Search for the cell housing the specified text and yield its (X, Y) center coordinate. 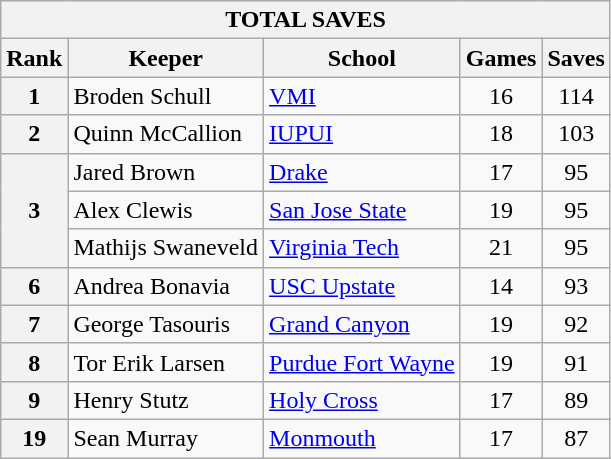
Broden Schull (166, 96)
8 (34, 362)
2 (34, 134)
Virginia Tech (362, 248)
Sean Murray (166, 438)
Drake (362, 172)
Jared Brown (166, 172)
Keeper (166, 58)
San Jose State (362, 210)
93 (576, 286)
7 (34, 324)
VMI (362, 96)
Purdue Fort Wayne (362, 362)
Andrea Bonavia (166, 286)
Mathijs Swaneveld (166, 248)
USC Upstate (362, 286)
Henry Stutz (166, 400)
3 (34, 210)
92 (576, 324)
TOTAL SAVES (306, 20)
Holy Cross (362, 400)
87 (576, 438)
114 (576, 96)
21 (501, 248)
Monmouth (362, 438)
Rank (34, 58)
91 (576, 362)
14 (501, 286)
Quinn McCallion (166, 134)
1 (34, 96)
103 (576, 134)
George Tasouris (166, 324)
IUPUI (362, 134)
6 (34, 286)
16 (501, 96)
Saves (576, 58)
9 (34, 400)
89 (576, 400)
Grand Canyon (362, 324)
18 (501, 134)
Alex Clewis (166, 210)
Tor Erik Larsen (166, 362)
Games (501, 58)
School (362, 58)
